Provide the (X, Y) coordinate of the cell's center where the given text is located.  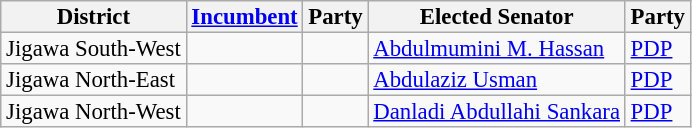
Abdulmumini M. Hassan (496, 49)
District (94, 17)
Jigawa North-East (94, 80)
Elected Senator (496, 17)
Abdulaziz Usman (496, 80)
Incumbent (244, 17)
Danladi Abdullahi Sankara (496, 112)
Jigawa South-West (94, 49)
Jigawa North-West (94, 112)
